Return the [x, y] coordinate for the center point of the cell that contains the specified text.  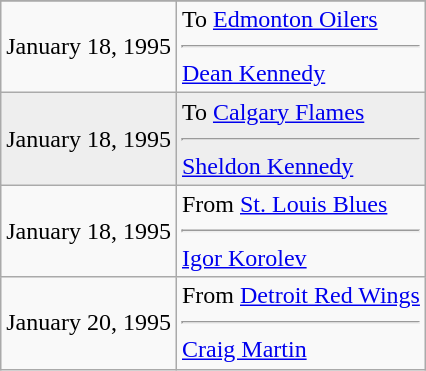
January 20, 1995 [89, 323]
From St. Louis BluesIgor Korolev [300, 231]
To Edmonton OilersDean Kennedy [300, 47]
From Detroit Red WingsCraig Martin [300, 323]
To Calgary FlamesSheldon Kennedy [300, 139]
